Output the (X, Y) coordinate of the center of the cell containing the given text.  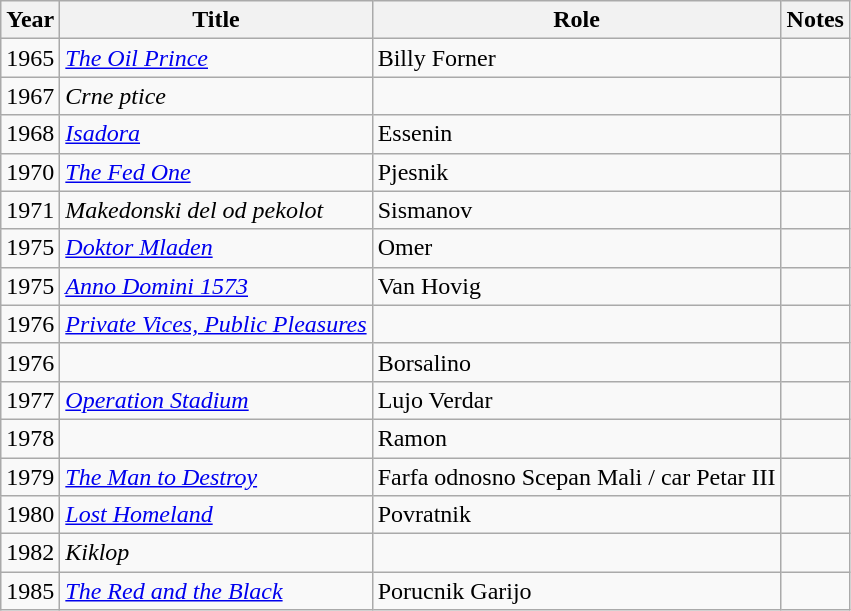
Role (576, 20)
The Man to Destroy (216, 477)
Essenin (576, 134)
Sismanov (576, 210)
Borsalino (576, 362)
Farfa odnosno Scepan Mali / car Petar III (576, 477)
The Red and the Black (216, 591)
Crne ptice (216, 96)
1968 (30, 134)
Omer (576, 248)
1977 (30, 400)
Billy Forner (576, 58)
Porucnik Garijo (576, 591)
Makedonski del od pekolot (216, 210)
Anno Domini 1573 (216, 286)
Van Hovig (576, 286)
Doktor Mladen (216, 248)
1965 (30, 58)
Notes (815, 20)
Year (30, 20)
Kiklop (216, 553)
1985 (30, 591)
1971 (30, 210)
Povratnik (576, 515)
1982 (30, 553)
The Oil Prince (216, 58)
1970 (30, 172)
Lujo Verdar (576, 400)
1980 (30, 515)
The Fed One (216, 172)
Title (216, 20)
Private Vices, Public Pleasures (216, 324)
1979 (30, 477)
Ramon (576, 438)
1978 (30, 438)
Isadora (216, 134)
Pjesnik (576, 172)
Lost Homeland (216, 515)
Operation Stadium (216, 400)
1967 (30, 96)
